Return [x, y] of the center of cell containing provided text 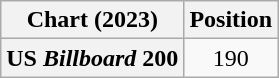
Chart (2023) [92, 20]
US Billboard 200 [92, 58]
Position [231, 20]
190 [231, 58]
